Detect which cell encompasses the target text, then output its (X, Y) center coordinate. 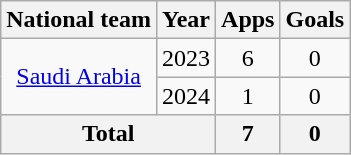
Goals (315, 20)
6 (248, 58)
2023 (186, 58)
National team (79, 20)
1 (248, 96)
Apps (248, 20)
Total (108, 134)
Saudi Arabia (79, 77)
Year (186, 20)
7 (248, 134)
2024 (186, 96)
